Determine the [X, Y] coordinate at the center of the cell enclosing the given text.  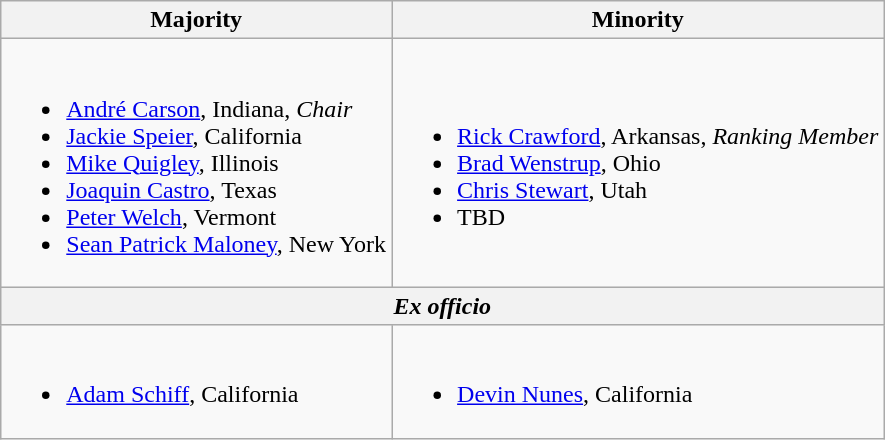
Devin Nunes, California [638, 382]
Ex officio [442, 306]
Rick Crawford, Arkansas, Ranking MemberBrad Wenstrup, Ohio Chris Stewart, UtahTBD [638, 163]
André Carson, Indiana, ChairJackie Speier, CaliforniaMike Quigley, IllinoisJoaquin Castro, TexasPeter Welch, VermontSean Patrick Maloney, New York [196, 163]
Minority [638, 20]
Adam Schiff, California [196, 382]
Majority [196, 20]
